Return the (X, Y) coordinate for the center point of the cell that contains the specified text.  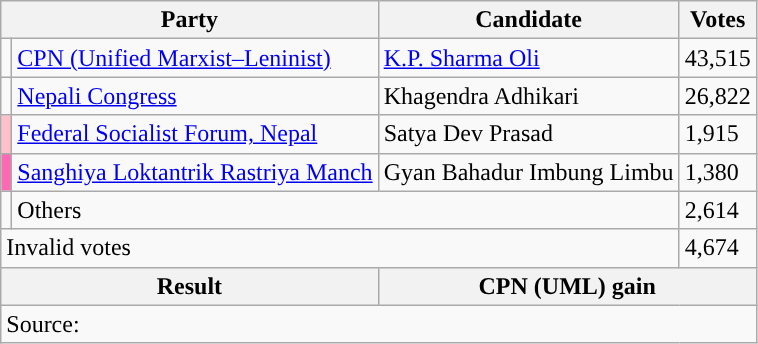
43,515 (718, 58)
Candidate (528, 20)
Khagendra Adhikari (528, 96)
Party (190, 20)
1,915 (718, 134)
CPN (Unified Marxist–Leninist) (195, 58)
Sanghiya Loktantrik Rastriya Manch (195, 172)
Source: (378, 324)
26,822 (718, 96)
Satya Dev Prasad (528, 134)
Others (346, 210)
CPN (UML) gain (567, 286)
4,674 (718, 248)
K.P. Sharma Oli (528, 58)
1,380 (718, 172)
Gyan Bahadur Imbung Limbu (528, 172)
Federal Socialist Forum, Nepal (195, 134)
Invalid votes (340, 248)
Votes (718, 20)
Result (190, 286)
Nepali Congress (195, 96)
2,614 (718, 210)
